Pinpoint the cell where the given text exists, returning its (x, y) midpoint coordinate. 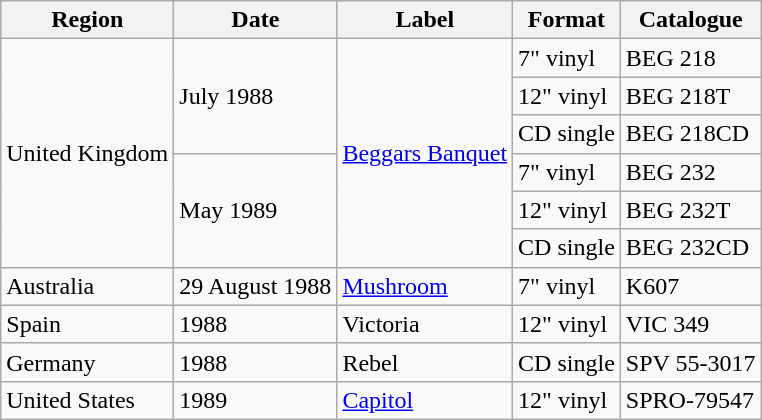
Victoria (425, 324)
United States (88, 400)
BEG 232CD (690, 248)
Rebel (425, 362)
Australia (88, 286)
BEG 218CD (690, 134)
Format (567, 20)
July 1988 (256, 96)
BEG 218 (690, 58)
SPRO-79547 (690, 400)
BEG 218T (690, 96)
VIC 349 (690, 324)
Label (425, 20)
K607 (690, 286)
Germany (88, 362)
SPV 55-3017 (690, 362)
BEG 232T (690, 210)
Spain (88, 324)
Region (88, 20)
Catalogue (690, 20)
BEG 232 (690, 172)
Capitol (425, 400)
Beggars Banquet (425, 153)
Date (256, 20)
United Kingdom (88, 153)
1989 (256, 400)
May 1989 (256, 210)
Mushroom (425, 286)
29 August 1988 (256, 286)
